Determine the (X, Y) coordinate at the center of the cell enclosing the given text.  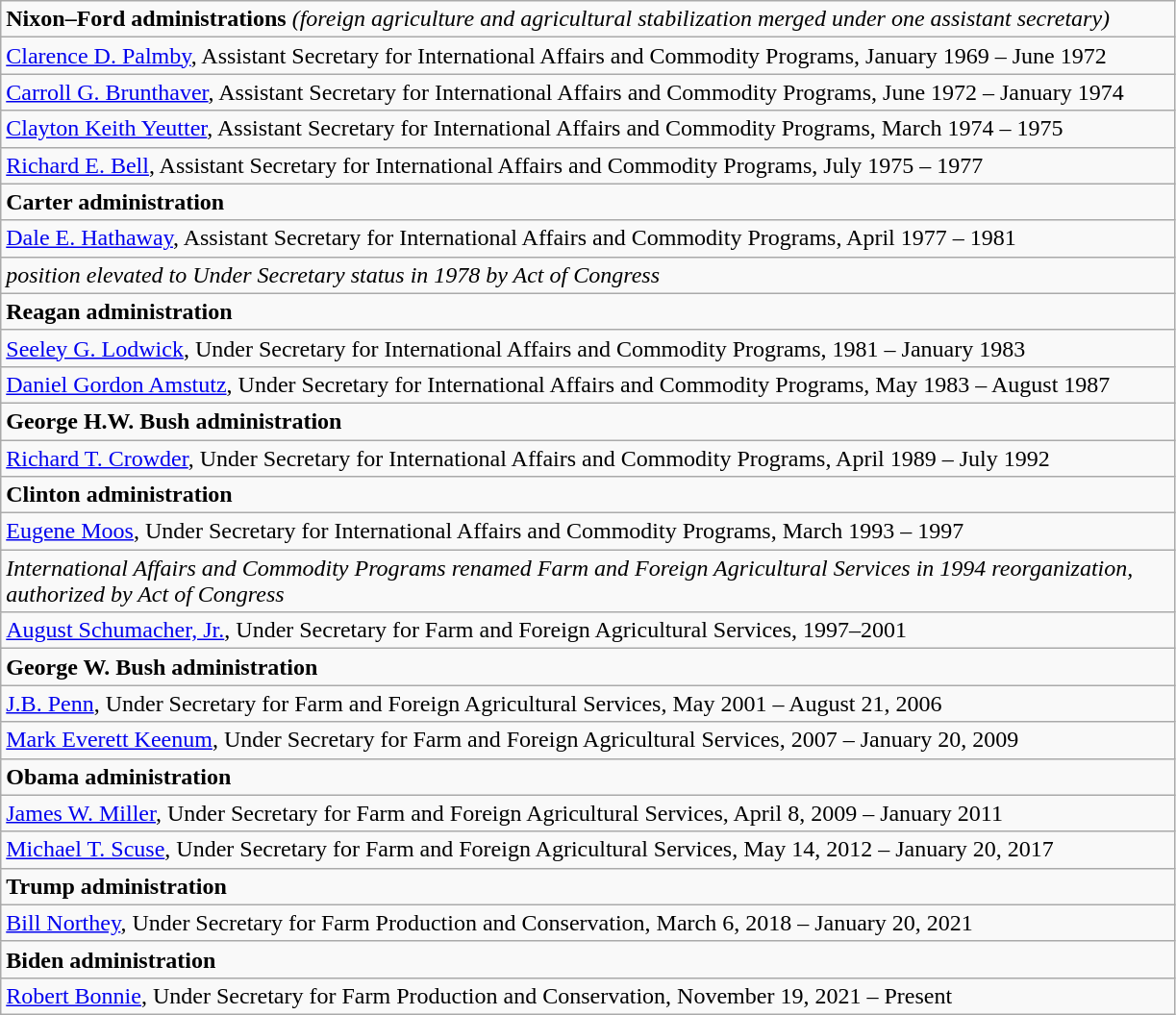
Biden administration (588, 959)
Carroll G. Brunthaver, Assistant Secretary for International Affairs and Commodity Programs, June 1972 – January 1974 (588, 92)
International Affairs and Commodity Programs renamed Farm and Foreign Agricultural Services in 1994 reorganization, authorized by Act of Congress (588, 581)
J.B. Penn, Under Secretary for Farm and Foreign Agricultural Services, May 2001 – August 21, 2006 (588, 704)
George W. Bush administration (588, 667)
Clayton Keith Yeutter, Assistant Secretary for International Affairs and Commodity Programs, March 1974 – 1975 (588, 129)
position elevated to Under Secretary status in 1978 by Act of Congress (588, 275)
George H.W. Bush administration (588, 421)
Carter administration (588, 202)
Robert Bonnie, Under Secretary for Farm Production and Conservation, November 19, 2021 – Present (588, 996)
Richard T. Crowder, Under Secretary for International Affairs and Commodity Programs, April 1989 – July 1992 (588, 458)
August Schumacher, Jr., Under Secretary for Farm and Foreign Agricultural Services, 1997–2001 (588, 631)
Clinton administration (588, 495)
Reagan administration (588, 311)
Seeley G. Lodwick, Under Secretary for International Affairs and Commodity Programs, 1981 – January 1983 (588, 348)
Daniel Gordon Amstutz, Under Secretary for International Affairs and Commodity Programs, May 1983 – August 1987 (588, 384)
Eugene Moos, Under Secretary for International Affairs and Commodity Programs, March 1993 – 1997 (588, 532)
Dale E. Hathaway, Assistant Secretary for International Affairs and Commodity Programs, April 1977 – 1981 (588, 238)
Richard E. Bell, Assistant Secretary for International Affairs and Commodity Programs, July 1975 – 1977 (588, 165)
Mark Everett Keenum, Under Secretary for Farm and Foreign Agricultural Services, 2007 – January 20, 2009 (588, 740)
Nixon–Ford administrations (foreign agriculture and agricultural stabilization merged under one assistant secretary) (588, 19)
James W. Miller, Under Secretary for Farm and Foreign Agricultural Services, April 8, 2009 – January 2011 (588, 813)
Clarence D. Palmby, Assistant Secretary for International Affairs and Commodity Programs, January 1969 – June 1972 (588, 56)
Bill Northey, Under Secretary for Farm Production and Conservation, March 6, 2018 – January 20, 2021 (588, 923)
Michael T. Scuse, Under Secretary for Farm and Foreign Agricultural Services, May 14, 2012 – January 20, 2017 (588, 850)
Obama administration (588, 777)
Trump administration (588, 886)
